Output the [x, y] coordinate of the center of the cell containing the given text.  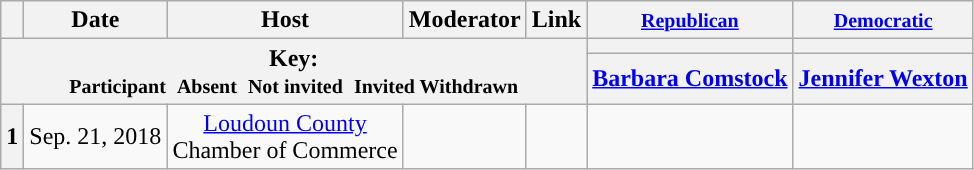
Democratic [883, 20]
Key: Participant Absent Not invited Invited Withdrawn [294, 72]
Republican [690, 20]
Barbara Comstock [690, 78]
Date [96, 20]
Jennifer Wexton [883, 78]
Link [556, 20]
Moderator [464, 20]
1 [12, 136]
Loudoun CountyChamber of Commerce [285, 136]
Host [285, 20]
Sep. 21, 2018 [96, 136]
